Provide the [x, y] coordinate of the cell's center where the given text is located.  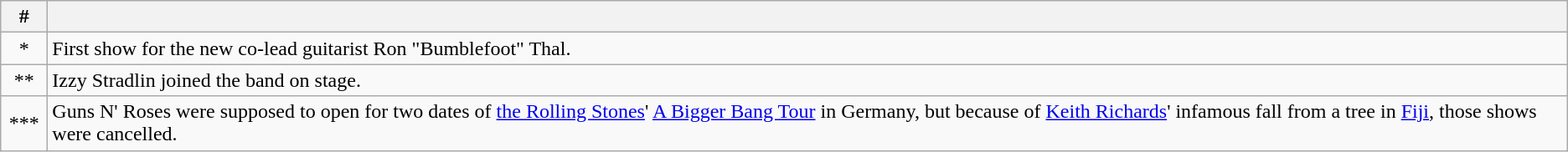
* [24, 48]
** [24, 80]
# [24, 17]
Izzy Stradlin joined the band on stage. [807, 80]
First show for the new co-lead guitarist Ron "Bumblefoot" Thal. [807, 48]
*** [24, 124]
